Search for the cell housing the specified text and yield its [X, Y] center coordinate. 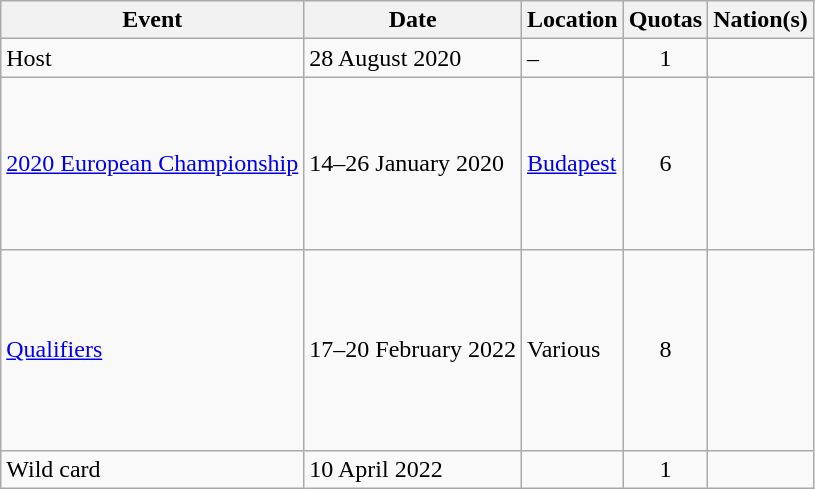
10 April 2022 [413, 469]
6 [665, 164]
17–20 February 2022 [413, 350]
Date [413, 20]
Qualifiers [152, 350]
8 [665, 350]
28 August 2020 [413, 58]
Budapest [572, 164]
Location [572, 20]
Host [152, 58]
Various [572, 350]
Event [152, 20]
– [572, 58]
Nation(s) [761, 20]
2020 European Championship [152, 164]
Wild card [152, 469]
14–26 January 2020 [413, 164]
Quotas [665, 20]
